Return the [X, Y] coordinate for the center point of the cell that contains the specified text.  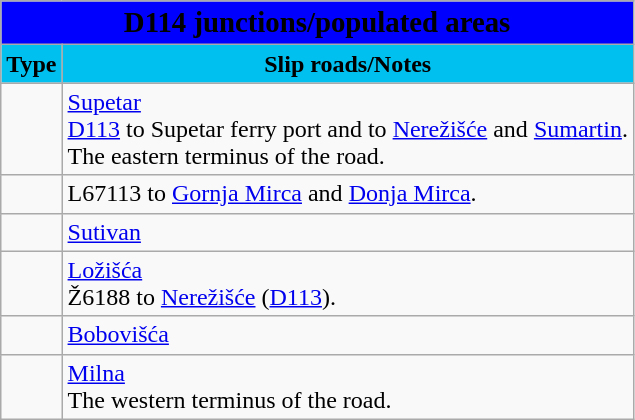
Type [32, 64]
Slip roads/Notes [348, 64]
Sutivan [348, 232]
Supetar D113 to Supetar ferry port and to Nerežišće and Sumartin.The eastern terminus of the road. [348, 129]
MilnaThe western terminus of the road. [348, 386]
LožišćaŽ6188 to Nerežišće (D113). [348, 284]
L67113 to Gornja Mirca and Donja Mirca. [348, 194]
D114 junctions/populated areas [318, 23]
Bobovišća [348, 335]
